Determine the (X, Y) coordinate at the center of the cell enclosing the given text.  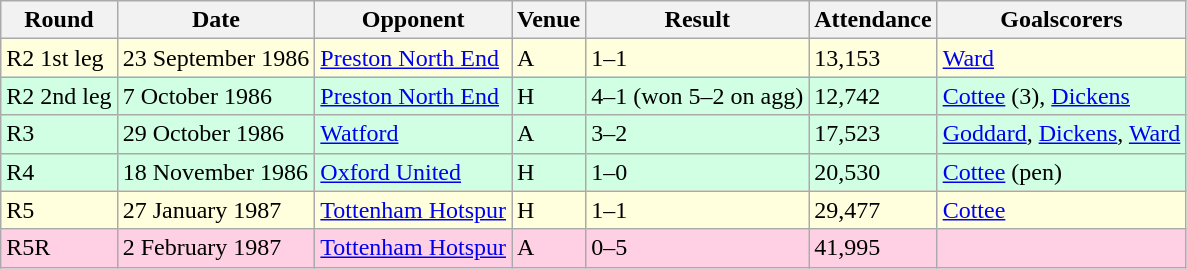
2 February 1987 (216, 248)
Cottee (3), Dickens (1062, 96)
12,742 (873, 96)
17,523 (873, 134)
Watford (414, 134)
7 October 1986 (216, 96)
R2 2nd leg (59, 96)
R4 (59, 172)
29 October 1986 (216, 134)
23 September 1986 (216, 58)
Venue (549, 20)
Round (59, 20)
29,477 (873, 210)
1–0 (698, 172)
20,530 (873, 172)
Cottee (1062, 210)
Goddard, Dickens, Ward (1062, 134)
R2 1st leg (59, 58)
18 November 1986 (216, 172)
Date (216, 20)
Oxford United (414, 172)
27 January 1987 (216, 210)
Opponent (414, 20)
4–1 (won 5–2 on agg) (698, 96)
R3 (59, 134)
R5R (59, 248)
Attendance (873, 20)
13,153 (873, 58)
0–5 (698, 248)
Goalscorers (1062, 20)
41,995 (873, 248)
Result (698, 20)
3–2 (698, 134)
Ward (1062, 58)
R5 (59, 210)
Cottee (pen) (1062, 172)
